Return [x, y] of the center of cell containing provided text 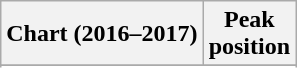
Chart (2016–2017) [102, 34]
Peak position [249, 34]
